Detect which cell encompasses the target text, then output its [x, y] center coordinate. 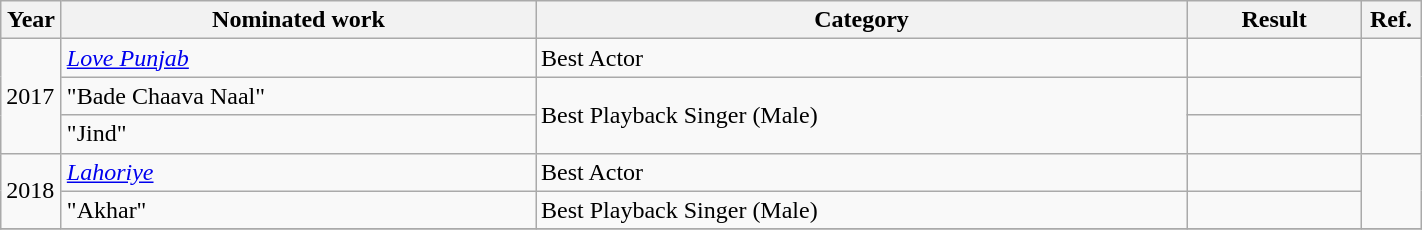
"Akhar" [298, 210]
Year [32, 20]
"Jind" [298, 134]
Category [862, 20]
2018 [32, 191]
Love Punjab [298, 58]
"Bade Chaava Naal" [298, 96]
Ref. [1392, 20]
Result [1274, 20]
2017 [32, 96]
Nominated work [298, 20]
Lahoriye [298, 172]
